Determine the (X, Y) coordinate at the center of the cell enclosing the given text.  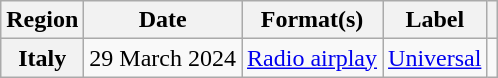
29 March 2024 (163, 58)
Label (435, 20)
Date (163, 20)
Italy (42, 58)
Format(s) (312, 20)
Region (42, 20)
Universal (435, 58)
Radio airplay (312, 58)
